Identify which cell holds the provided text, then report its [X, Y] central coordinate. 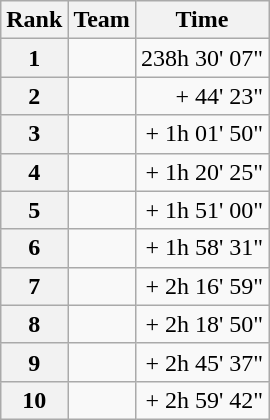
1 [34, 58]
2 [34, 96]
3 [34, 134]
+ 1h 58' 31" [202, 248]
Team [102, 20]
+ 2h 59' 42" [202, 400]
+ 1h 01' 50" [202, 134]
4 [34, 172]
+ 1h 20' 25" [202, 172]
7 [34, 286]
+ 44' 23" [202, 96]
Time [202, 20]
8 [34, 324]
Rank [34, 20]
5 [34, 210]
6 [34, 248]
238h 30' 07" [202, 58]
9 [34, 362]
10 [34, 400]
+ 2h 18' 50" [202, 324]
+ 2h 16' 59" [202, 286]
+ 2h 45' 37" [202, 362]
+ 1h 51' 00" [202, 210]
